Search for the cell housing the specified text and yield its [X, Y] center coordinate. 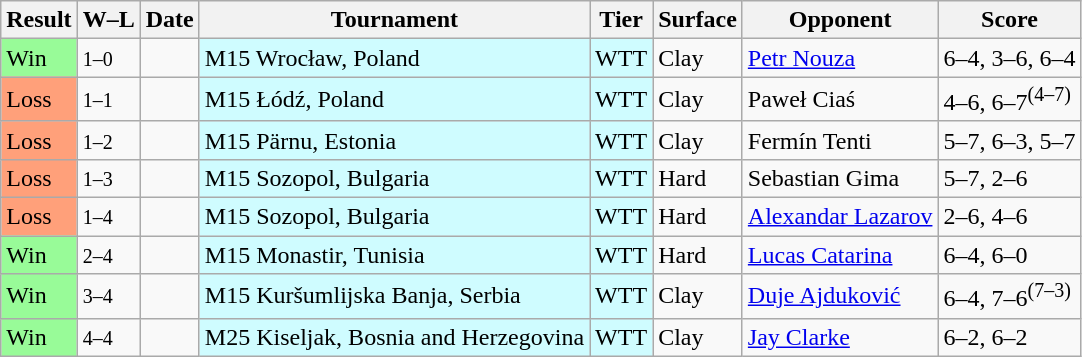
6–2, 6–2 [1010, 337]
4–6, 6–7(4–7) [1010, 100]
M15 Pärnu, Estonia [394, 140]
Tier [622, 20]
M15 Kuršumlijska Banja, Serbia [394, 296]
Alexandar Lazarov [840, 217]
2–4 [108, 255]
M15 Monastir, Tunisia [394, 255]
Date [170, 20]
6–4, 6–0 [1010, 255]
5–7, 2–6 [1010, 178]
M15 Łódź, Poland [394, 100]
W–L [108, 20]
Score [1010, 20]
Sebastian Gima [840, 178]
2–6, 4–6 [1010, 217]
Petr Nouza [840, 58]
Result [39, 20]
Fermín Tenti [840, 140]
1–3 [108, 178]
1–4 [108, 217]
Jay Clarke [840, 337]
1–1 [108, 100]
Tournament [394, 20]
M15 Wrocław, Poland [394, 58]
1–2 [108, 140]
6–4, 7–6(7–3) [1010, 296]
3–4 [108, 296]
M25 Kiseljak, Bosnia and Herzegovina [394, 337]
5–7, 6–3, 5–7 [1010, 140]
Opponent [840, 20]
Duje Ajduković [840, 296]
Paweł Ciaś [840, 100]
Surface [698, 20]
4–4 [108, 337]
Lucas Catarina [840, 255]
6–4, 3–6, 6–4 [1010, 58]
1–0 [108, 58]
